Capture the cell that displays the provided text and extract its (x, y) central coordinate. 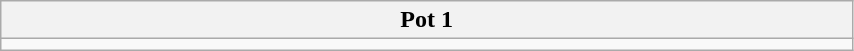
Pot 1 (427, 20)
